Determine the [x, y] coordinate at the center of the cell enclosing the given text.  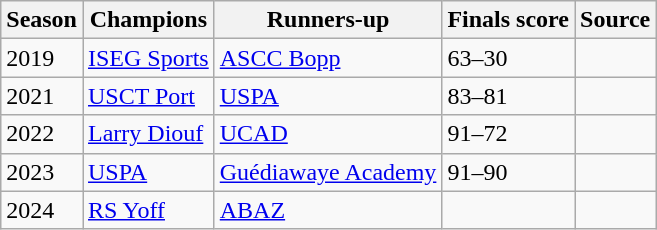
Source [614, 20]
2024 [42, 210]
Finals score [508, 20]
91–72 [508, 134]
Larry Diouf [148, 134]
ISEG Sports [148, 58]
Runners-up [328, 20]
2021 [42, 96]
Guédiawaye Academy [328, 172]
2019 [42, 58]
2023 [42, 172]
63–30 [508, 58]
UCAD [328, 134]
2022 [42, 134]
ASCC Bopp [328, 58]
USCT Port [148, 96]
Season [42, 20]
83–81 [508, 96]
RS Yoff [148, 210]
91–90 [508, 172]
ABAZ [328, 210]
Champions [148, 20]
